Identify which cell holds the provided text, then report its (x, y) central coordinate. 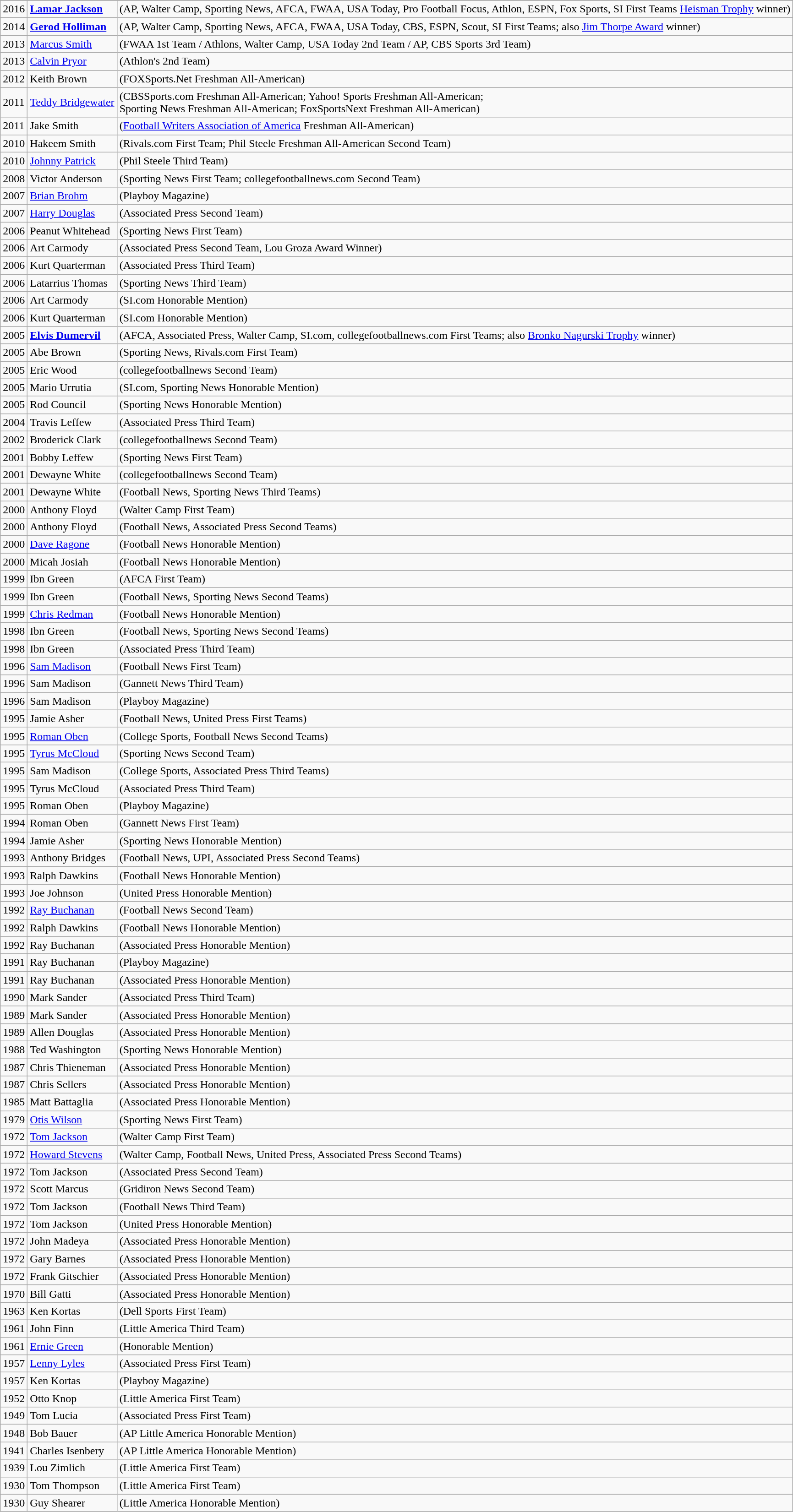
Ted Washington (72, 1050)
Gary Barnes (72, 1259)
Johnny Patrick (72, 161)
Lenny Lyles (72, 1364)
Teddy Bridgewater (72, 103)
Chris Sellers (72, 1085)
(SI.com, Sporting News Honorable Mention) (455, 387)
(Dell Sports First Team) (455, 1311)
Anthony Bridges (72, 858)
Broderick Clark (72, 440)
Brian Brohm (72, 196)
Jake Smith (72, 126)
1963 (14, 1311)
(College Sports, Associated Press Third Teams) (455, 771)
Eric Wood (72, 370)
2002 (14, 440)
(Football News, Associated Press Second Teams) (455, 527)
Bob Bauer (72, 1433)
(Little America Third Team) (455, 1328)
(Football News First Team) (455, 666)
1948 (14, 1433)
Tom Thompson (72, 1485)
(Athlon's 2nd Team) (455, 61)
Dave Ragone (72, 544)
1990 (14, 997)
(AP, Walter Camp, Sporting News, AFCA, FWAA, USA Today, Pro Football Focus, Athlon, ESPN, Fox Sports, SI First Teams Heisman Trophy winner) (455, 9)
John Finn (72, 1328)
(Honorable Mention) (455, 1346)
Mario Urrutia (72, 387)
Marcus Smith (72, 44)
(Football News, Sporting News Third Teams) (455, 492)
Victor Anderson (72, 178)
Guy Shearer (72, 1503)
1979 (14, 1120)
Latarrius Thomas (72, 283)
Frank Gitschier (72, 1276)
(Football Writers Association of America Freshman All-American) (455, 126)
(Little America Honorable Mention) (455, 1503)
Ernie Green (72, 1346)
Micah Josiah (72, 562)
(Phil Steele Third Team) (455, 161)
(FWAA 1st Team / Athlons, Walter Camp, USA Today 2nd Team / AP, CBS Sports 3rd Team) (455, 44)
(Walter Camp, Football News, United Press, Associated Press Second Teams) (455, 1154)
(Gannett News Third Team) (455, 684)
1988 (14, 1050)
(FOXSports.Net Freshman All-American) (455, 79)
(Gridiron News Second Team) (455, 1189)
(Gannett News First Team) (455, 823)
Travis Leffew (72, 422)
2012 (14, 79)
(Football News Second Team) (455, 910)
Calvin Pryor (72, 61)
(Football News, UPI, Associated Press Second Teams) (455, 858)
Scott Marcus (72, 1189)
(College Sports, Football News Second Teams) (455, 736)
1939 (14, 1468)
(AFCA, Associated Press, Walter Camp, SI.com, collegefootballnews.com First Teams; also Bronko Nagurski Trophy winner) (455, 335)
Charles Isenbery (72, 1451)
(Sporting News, Rivals.com First Team) (455, 353)
1952 (14, 1398)
Peanut Whitehead (72, 230)
(Sporting News Third Team) (455, 283)
1941 (14, 1451)
Hakeem Smith (72, 143)
2004 (14, 422)
Abe Brown (72, 353)
Bill Gatti (72, 1294)
Otis Wilson (72, 1120)
John Madeya (72, 1241)
Lou Zimlich (72, 1468)
Joe Johnson (72, 893)
(Football News Third Team) (455, 1207)
2008 (14, 178)
(Football News, United Press First Teams) (455, 718)
Matt Battaglia (72, 1102)
2014 (14, 27)
Bobby Leffew (72, 457)
Chris Thieneman (72, 1067)
Otto Knop (72, 1398)
1949 (14, 1416)
(Sporting News Second Team) (455, 753)
(AFCA First Team) (455, 579)
Keith Brown (72, 79)
Elvis Dumervil (72, 335)
(Associated Press Second Team, Lou Groza Award Winner) (455, 248)
(CBSSports.com Freshman All-American; Yahoo! Sports Freshman All-American;Sporting News Freshman All-American; FoxSportsNext Freshman All-American) (455, 103)
(Sporting News First Team; collegefootballnews.com Second Team) (455, 178)
1985 (14, 1102)
Harry Douglas (72, 213)
Howard Stevens (72, 1154)
2016 (14, 9)
(Rivals.com First Team; Phil Steele Freshman All-American Second Team) (455, 143)
1970 (14, 1294)
Chris Redman (72, 614)
(AP, Walter Camp, Sporting News, AFCA, FWAA, USA Today, CBS, ESPN, Scout, SI First Teams; also Jim Thorpe Award winner) (455, 27)
Tom Lucia (72, 1416)
Lamar Jackson (72, 9)
Rod Council (72, 405)
Allen Douglas (72, 1032)
Gerod Holliman (72, 27)
